Detect which cell encompasses the target text, then output its [X, Y] center coordinate. 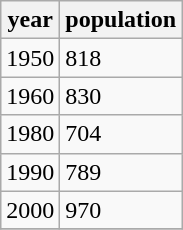
789 [121, 172]
704 [121, 134]
2000 [30, 210]
830 [121, 96]
population [121, 20]
1980 [30, 134]
year [30, 20]
970 [121, 210]
818 [121, 58]
1990 [30, 172]
1950 [30, 58]
1960 [30, 96]
